Identify which cell holds the provided text, then report its (x, y) central coordinate. 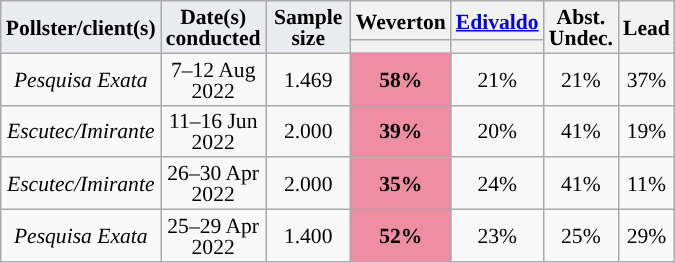
26–30 Apr 2022 (214, 184)
7–12 Aug 2022 (214, 79)
Weverton (401, 20)
52% (401, 236)
58% (401, 79)
Date(s) conducted (214, 27)
11–16 Jun 2022 (214, 131)
Lead (646, 27)
Edivaldo (498, 20)
19% (646, 131)
25–29 Apr 2022 (214, 236)
Abst.Undec. (581, 27)
11% (646, 184)
1.469 (308, 79)
Sample size (308, 27)
24% (498, 184)
1.400 (308, 236)
29% (646, 236)
Pollster/client(s) (81, 27)
39% (401, 131)
20% (498, 131)
37% (646, 79)
23% (498, 236)
25% (581, 236)
35% (401, 184)
